Determine the [x, y] coordinate at the center of the cell enclosing the given text.  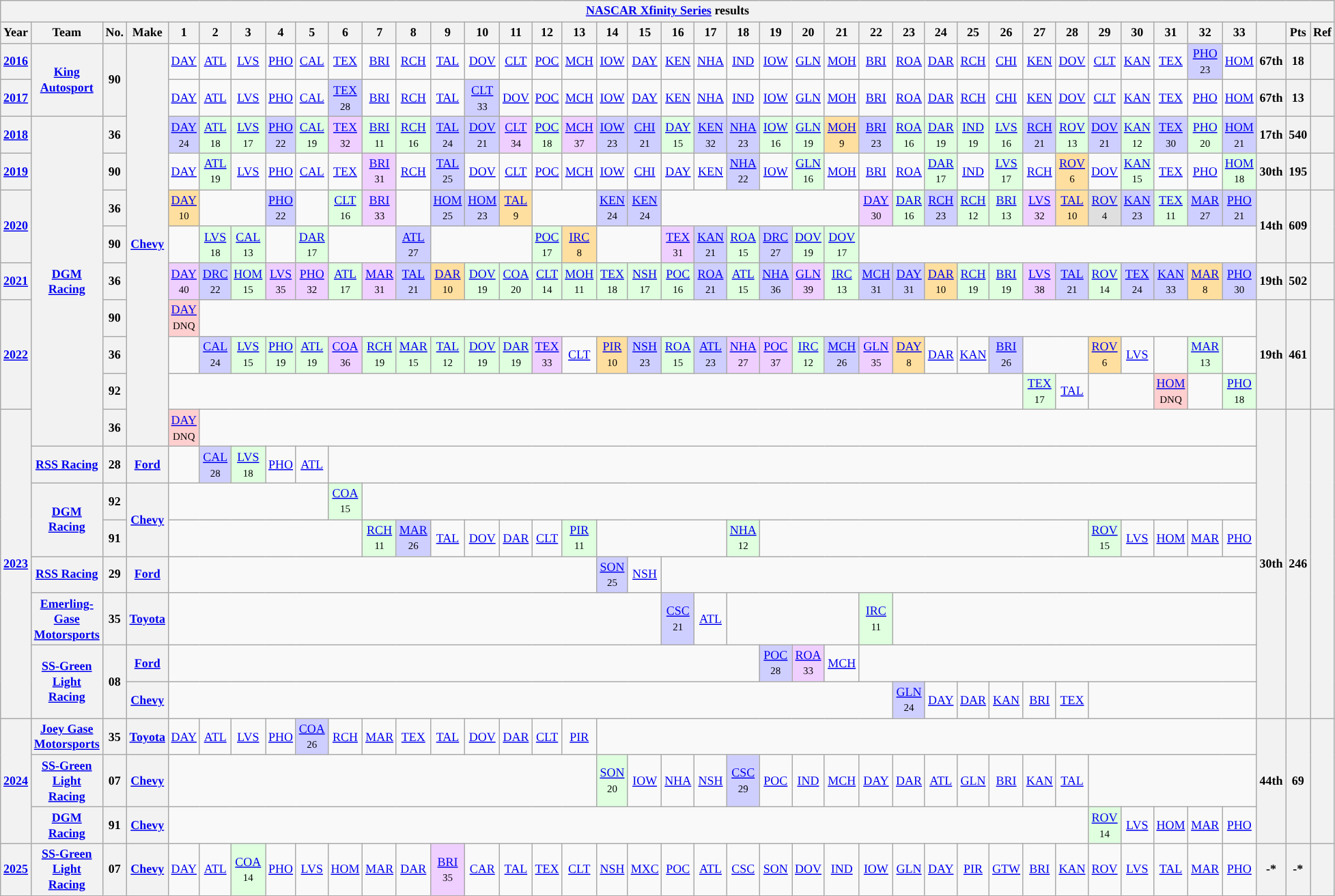
DAY31 [910, 281]
NHA12 [743, 538]
CSC21 [678, 619]
GLN19 [809, 135]
DAR16 [910, 208]
LVS38 [1039, 281]
CAR [482, 869]
DAY15 [678, 135]
14 [613, 33]
3 [249, 33]
CLT16 [346, 208]
IOW16 [776, 135]
MOH11 [579, 281]
ROV4 [1105, 208]
LVS15 [249, 354]
ROV [1105, 869]
26 [1007, 33]
22 [876, 33]
8 [413, 33]
PHO30 [1240, 281]
LVS32 [1039, 208]
CLT14 [547, 281]
2025 [16, 869]
GLN24 [910, 700]
27 [1039, 33]
2020 [16, 227]
08 [115, 682]
MAR31 [380, 281]
IRC12 [809, 354]
CAL13 [249, 244]
NSH17 [645, 281]
33 [1240, 33]
461 [1298, 355]
TEX18 [613, 281]
KEN32 [711, 135]
LVS16 [1007, 135]
HOM23 [482, 208]
16 [678, 33]
14th [1271, 227]
GLN35 [876, 354]
TAL25 [448, 171]
MCH37 [579, 135]
Joey Gase Motorsports [67, 737]
11 [516, 33]
ROA16 [910, 135]
PHO18 [1240, 391]
24 [941, 33]
RCH23 [941, 208]
2024 [16, 781]
15 [645, 33]
ROV15 [1105, 538]
GLN16 [809, 171]
69 [1298, 781]
44th [1271, 781]
No. [115, 33]
17th [1271, 135]
King Autosport [67, 79]
PHO32 [311, 281]
COA14 [249, 869]
9 [448, 33]
2022 [16, 355]
POC16 [678, 281]
246 [1298, 564]
PIR11 [579, 538]
HOM18 [1240, 171]
ATL18 [215, 135]
ATL17 [346, 281]
Pts [1298, 33]
MAR8 [1205, 281]
BRI33 [380, 208]
NSH23 [645, 354]
2021 [16, 281]
DAY40 [184, 281]
DAY30 [876, 208]
MCH26 [841, 354]
2017 [16, 98]
COA15 [346, 501]
NHA27 [743, 354]
BRI13 [1007, 208]
PHO19 [281, 354]
COA26 [311, 737]
32 [1205, 33]
DAY8 [910, 354]
PIR10 [613, 354]
TAL9 [516, 208]
TAL10 [1072, 208]
POC37 [776, 354]
12 [547, 33]
POC17 [547, 244]
2018 [16, 135]
DAY10 [184, 208]
19 [776, 33]
IOW23 [613, 135]
KAN23 [1137, 208]
20 [809, 33]
CSC [743, 869]
CAL28 [215, 464]
609 [1298, 227]
KAN33 [1170, 281]
RCH16 [413, 135]
CAL19 [311, 135]
RCH12 [973, 208]
TEX28 [346, 98]
2019 [16, 171]
BRI31 [380, 171]
ATL15 [743, 281]
6 [346, 33]
IRC8 [579, 244]
1 [184, 33]
DRC22 [215, 281]
ROA33 [809, 663]
7 [380, 33]
195 [1298, 171]
2 [215, 33]
21 [841, 33]
TAL12 [448, 354]
MAR26 [413, 538]
ROA21 [711, 281]
GTW [1007, 869]
TEX32 [346, 135]
MXC [645, 869]
MAR15 [413, 354]
23 [910, 33]
BRI26 [1007, 354]
25 [973, 33]
NHA22 [743, 171]
RCH11 [380, 538]
SON25 [613, 574]
NHA36 [776, 281]
TEX24 [1137, 281]
4 [281, 33]
HOMDNQ [1170, 391]
5 [311, 33]
DOV17 [841, 244]
BRI35 [448, 869]
BRI19 [1007, 281]
GLN39 [809, 281]
MOH9 [841, 135]
BRI23 [876, 135]
30 [1137, 33]
PHO20 [1205, 135]
CHI21 [645, 135]
NASCAR Xfinity Series results [668, 11]
DRC27 [776, 244]
IRC11 [876, 619]
Year [16, 33]
Make [147, 33]
MAR27 [1205, 208]
TEX31 [678, 244]
SON20 [613, 781]
CLT34 [516, 135]
MAR13 [1205, 354]
IRC13 [841, 281]
BRI11 [380, 135]
HOM15 [249, 281]
RCH21 [1039, 135]
IND19 [973, 135]
TEX17 [1039, 391]
HOM25 [448, 208]
ATL23 [711, 354]
10 [482, 33]
540 [1298, 135]
Emerling-Gase Motorsports [67, 619]
POC18 [547, 135]
COA36 [346, 354]
2023 [16, 564]
Team [67, 33]
TEX30 [1170, 135]
Ref [1323, 33]
CAL24 [215, 354]
ROV13 [1072, 135]
SON [776, 869]
31 [1170, 33]
DAY24 [184, 135]
TAL24 [448, 135]
LVS35 [281, 281]
KAN21 [711, 244]
KAN12 [1137, 135]
CLT33 [482, 98]
17 [711, 33]
PHO23 [1205, 61]
2016 [16, 61]
TEX11 [1170, 208]
COA20 [516, 281]
CSC29 [743, 781]
POC28 [776, 663]
502 [1298, 281]
MCH31 [876, 281]
NHA23 [743, 135]
HOM21 [1240, 135]
TEX33 [547, 354]
ATL27 [413, 244]
KAN15 [1137, 171]
PHO21 [1240, 208]
